Locate the cell with the specified text and output its (X, Y) center coordinate. 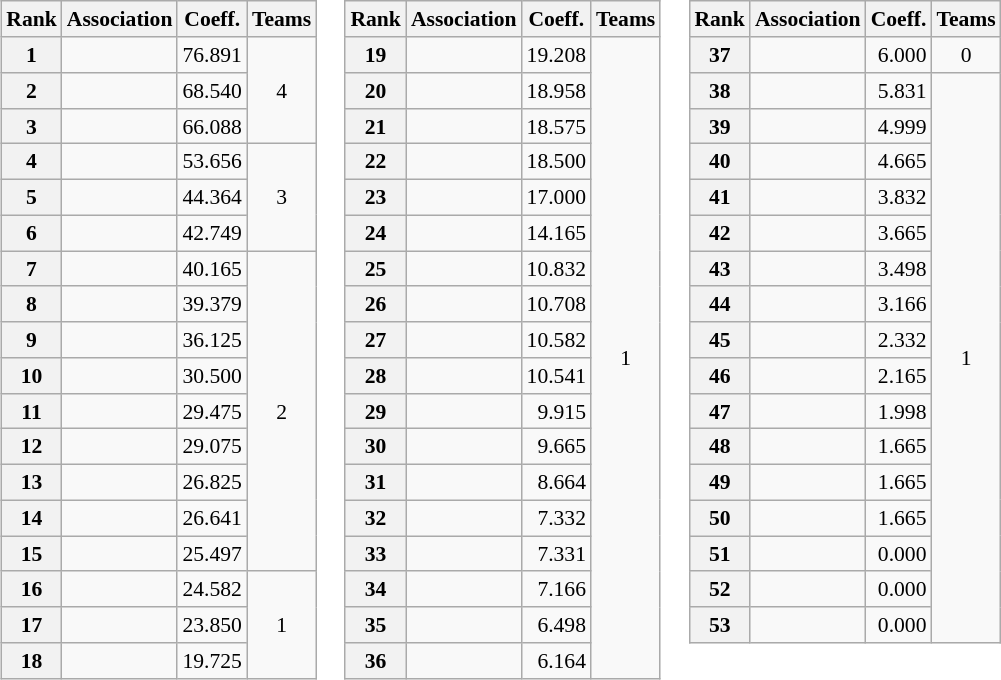
42.749 (212, 233)
40.165 (212, 269)
46 (720, 376)
30 (376, 447)
16 (32, 589)
29 (376, 411)
6.498 (556, 625)
10 (32, 376)
25 (376, 269)
13 (32, 482)
14 (32, 518)
34 (376, 589)
20 (376, 91)
19 (376, 55)
8 (32, 304)
3.166 (899, 304)
43 (720, 269)
76.891 (212, 55)
2.165 (899, 376)
27 (376, 340)
51 (720, 554)
50 (720, 518)
10.832 (556, 269)
39 (720, 126)
18 (32, 661)
14.165 (556, 233)
21 (376, 126)
19.725 (212, 661)
9.665 (556, 447)
5.831 (899, 91)
45 (720, 340)
36 (376, 661)
35 (376, 625)
9 (32, 340)
22 (376, 162)
47 (720, 411)
0 (966, 55)
4.999 (899, 126)
4.665 (899, 162)
23 (376, 197)
53 (720, 625)
39.379 (212, 304)
11 (32, 411)
17 (32, 625)
18.500 (556, 162)
24.582 (212, 589)
33 (376, 554)
1.998 (899, 411)
29.475 (212, 411)
12 (32, 447)
31 (376, 482)
19.208 (556, 55)
18.575 (556, 126)
44.364 (212, 197)
10.708 (556, 304)
8.664 (556, 482)
6 (32, 233)
3.832 (899, 197)
30.500 (212, 376)
18.958 (556, 91)
29.075 (212, 447)
41 (720, 197)
48 (720, 447)
10.582 (556, 340)
52 (720, 589)
36.125 (212, 340)
10.541 (556, 376)
68.540 (212, 91)
7.331 (556, 554)
66.088 (212, 126)
17.000 (556, 197)
7.332 (556, 518)
49 (720, 482)
42 (720, 233)
7.166 (556, 589)
53.656 (212, 162)
25.497 (212, 554)
7 (32, 269)
6.164 (556, 661)
2.332 (899, 340)
24 (376, 233)
3.498 (899, 269)
9.915 (556, 411)
32 (376, 518)
5 (32, 197)
26.825 (212, 482)
3.665 (899, 233)
15 (32, 554)
26.641 (212, 518)
38 (720, 91)
44 (720, 304)
40 (720, 162)
26 (376, 304)
6.000 (899, 55)
37 (720, 55)
23.850 (212, 625)
28 (376, 376)
